Detect which cell encompasses the target text, then output its (X, Y) center coordinate. 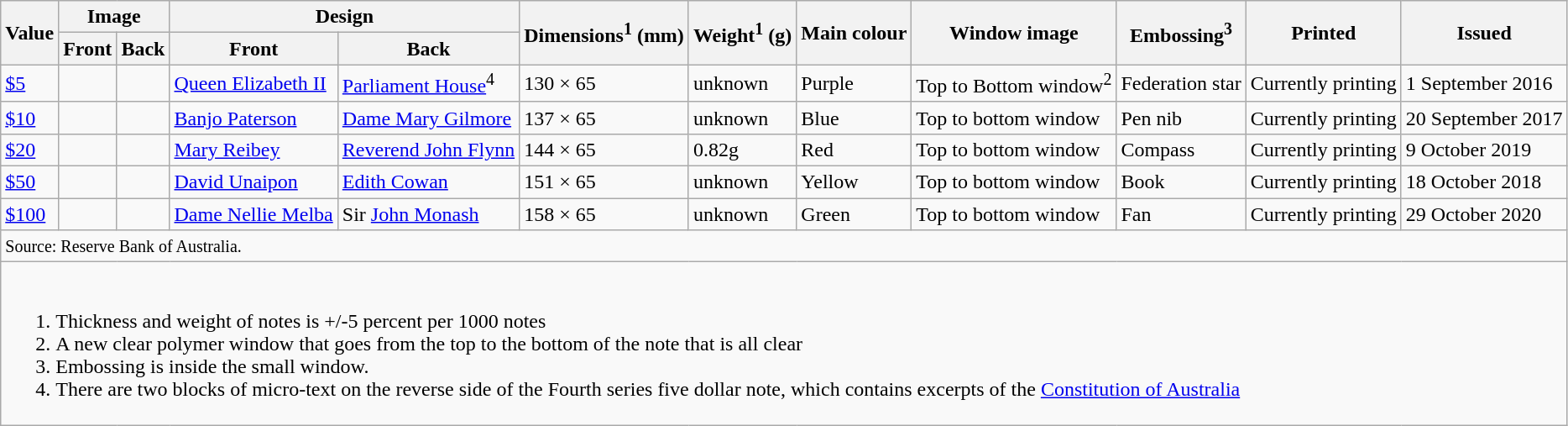
Federation star (1181, 84)
Compass (1181, 150)
Red (855, 150)
Queen Elizabeth II (253, 84)
Book (1181, 182)
144 × 65 (604, 150)
Top to Bottom window2 (1014, 84)
Yellow (855, 182)
Source: Reserve Bank of Australia. (784, 246)
Dame Nellie Melba (253, 214)
Dame Mary Gilmore (428, 118)
Issued (1484, 33)
Value (30, 33)
Design (344, 17)
18 October 2018 (1484, 182)
David Unaipon (253, 182)
Parliament House4 (428, 84)
Green (855, 214)
$5 (30, 84)
29 October 2020 (1484, 214)
Blue (855, 118)
Dimensions1 (mm) (604, 33)
$100 (30, 214)
Pen nib (1181, 118)
$10 (30, 118)
$20 (30, 150)
Fan (1181, 214)
Reverend John Flynn (428, 150)
Embossing3 (1181, 33)
Edith Cowan (428, 182)
9 October 2019 (1484, 150)
130 × 65 (604, 84)
Printed (1323, 33)
0.82g (742, 150)
137 × 65 (604, 118)
Main colour (855, 33)
Image (114, 17)
Window image (1014, 33)
158 × 65 (604, 214)
Weight1 (g) (742, 33)
Sir John Monash (428, 214)
Purple (855, 84)
Mary Reibey (253, 150)
$50 (30, 182)
1 September 2016 (1484, 84)
Banjo Paterson (253, 118)
151 × 65 (604, 182)
20 September 2017 (1484, 118)
